Provide the [X, Y] coordinate of the cell's center where the given text is located.  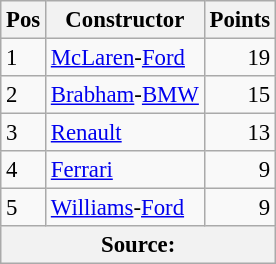
5 [24, 208]
McLaren-Ford [126, 58]
4 [24, 170]
Brabham-BMW [126, 95]
19 [240, 58]
Source: [138, 245]
Renault [126, 133]
1 [24, 58]
2 [24, 95]
13 [240, 133]
3 [24, 133]
Williams-Ford [126, 208]
15 [240, 95]
Ferrari [126, 170]
Pos [24, 20]
Points [240, 20]
Constructor [126, 20]
